Scan for the cell matching the given text and deliver its [X, Y] coordinate at center. 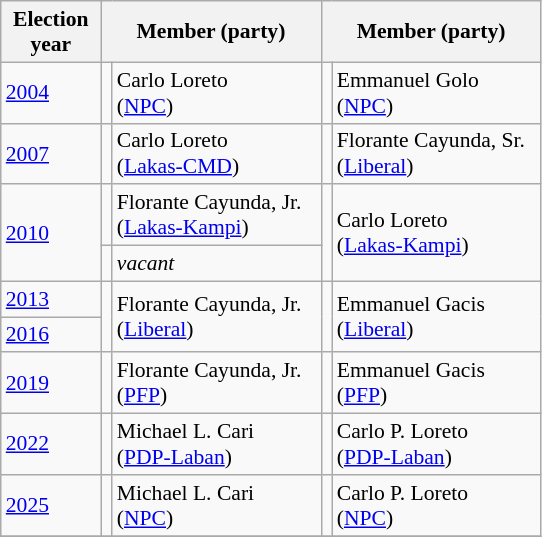
Florante Cayunda, Jr.(Liberal) [216, 316]
2019 [51, 384]
Emmanuel Gacis(PFP) [436, 384]
Electionyear [51, 32]
Carlo Loreto(Lakas-Kampi) [436, 234]
Michael L. Cari(NPC) [216, 506]
Florante Cayunda, Sr.(Liberal) [436, 154]
2010 [51, 234]
Carlo Loreto(Lakas-CMD) [216, 154]
vacant [216, 264]
2007 [51, 154]
2022 [51, 444]
Emmanuel Gacis(Liberal) [436, 316]
Michael L. Cari(PDP-Laban) [216, 444]
2013 [51, 299]
2004 [51, 92]
Carlo P. Loreto(NPC) [436, 506]
Carlo Loreto(NPC) [216, 92]
Florante Cayunda, Jr.(PFP) [216, 384]
Emmanuel Golo(NPC) [436, 92]
Florante Cayunda, Jr.(Lakas-Kampi) [216, 216]
Carlo P. Loreto(PDP-Laban) [436, 444]
2025 [51, 506]
2016 [51, 335]
